Scan for the cell matching the given text and deliver its (x, y) coordinate at center. 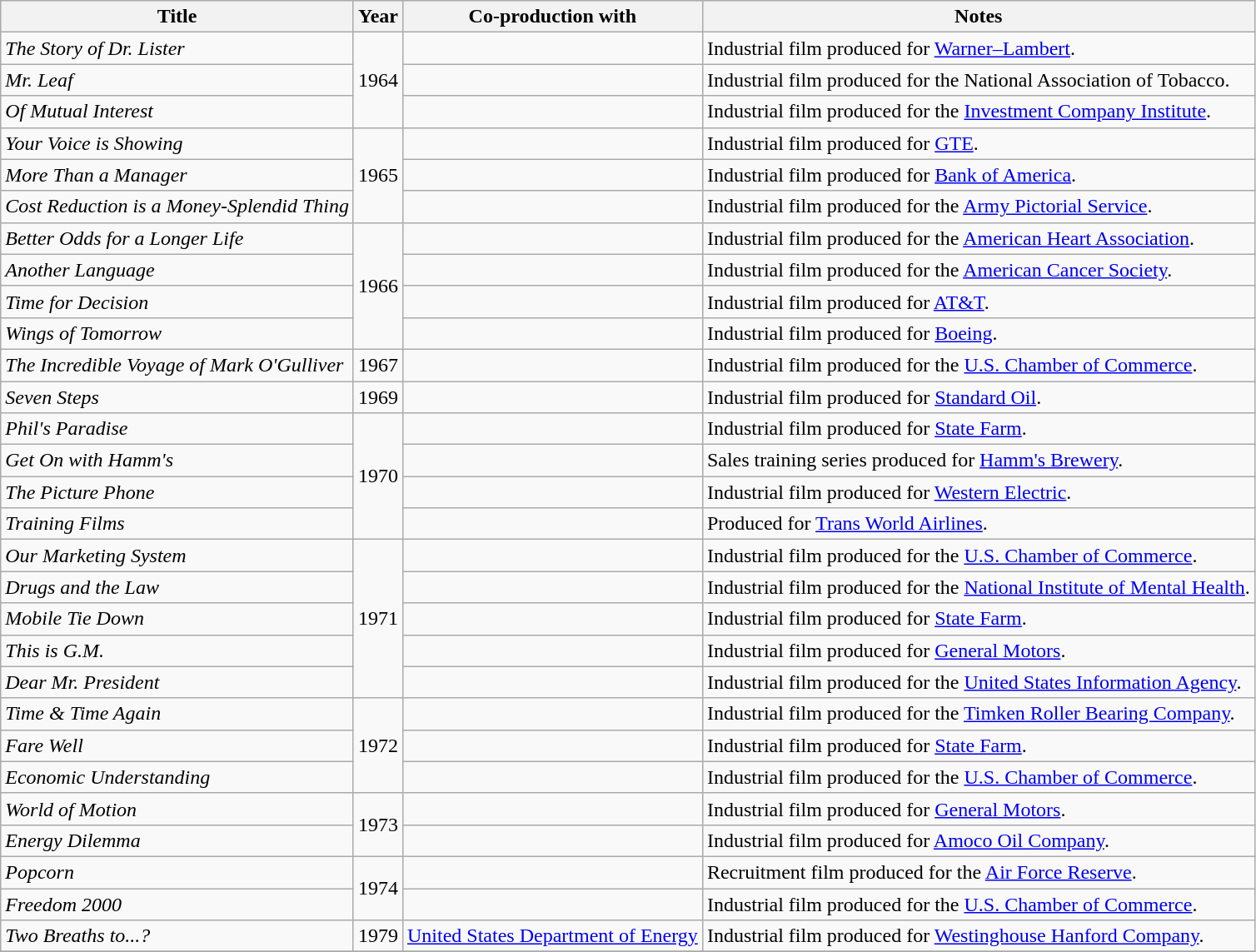
Industrial film produced for the American Heart Association. (978, 238)
1970 (378, 476)
Industrial film produced for AT&T. (978, 302)
Industrial film produced for the Investment Company Institute. (978, 112)
Industrial film produced for the American Cancer Society. (978, 270)
Title (177, 17)
More Than a Manager (177, 175)
United States Department of Energy (552, 936)
Notes (978, 17)
Wings of Tomorrow (177, 333)
Seven Steps (177, 397)
1971 (378, 619)
1979 (378, 936)
Economic Understanding (177, 777)
1969 (378, 397)
Your Voice is Showing (177, 143)
Training Films (177, 524)
1966 (378, 286)
Two Breaths to...? (177, 936)
1967 (378, 365)
Industrial film produced for Boeing. (978, 333)
Industrial film produced for GTE. (978, 143)
This is G.M. (177, 650)
Freedom 2000 (177, 904)
Industrial film produced for Warner–Lambert. (978, 48)
1973 (378, 825)
Dear Mr. President (177, 682)
1965 (378, 175)
Better Odds for a Longer Life (177, 238)
Industrial film produced for Western Electric. (978, 492)
Energy Dilemma (177, 840)
Produced for Trans World Airlines. (978, 524)
1974 (378, 888)
Cost Reduction is a Money-Splendid Thing (177, 207)
Recruitment film produced for the Air Force Reserve. (978, 872)
The Picture Phone (177, 492)
Get On with Hamm's (177, 461)
Fare Well (177, 745)
Mr. Leaf (177, 80)
The Story of Dr. Lister (177, 48)
Drugs and the Law (177, 587)
The Incredible Voyage of Mark O'Gulliver (177, 365)
Industrial film produced for Bank of America. (978, 175)
Industrial film produced for the National Institute of Mental Health. (978, 587)
Phil's Paradise (177, 429)
Industrial film produced for the Army Pictorial Service. (978, 207)
Industrial film produced for the National Association of Tobacco. (978, 80)
World of Motion (177, 809)
Industrial film produced for the Timken Roller Bearing Company. (978, 714)
1972 (378, 745)
Co-production with (552, 17)
Sales training series produced for Hamm's Brewery. (978, 461)
Mobile Tie Down (177, 619)
Time for Decision (177, 302)
Industrial film produced for Westinghouse Hanford Company. (978, 936)
Another Language (177, 270)
Industrial film produced for Standard Oil. (978, 397)
1964 (378, 80)
Year (378, 17)
Industrial film produced for the United States Information Agency. (978, 682)
Of Mutual Interest (177, 112)
Time & Time Again (177, 714)
Popcorn (177, 872)
Industrial film produced for Amoco Oil Company. (978, 840)
Our Marketing System (177, 556)
